Scan for the cell matching the given text and deliver its (X, Y) coordinate at center. 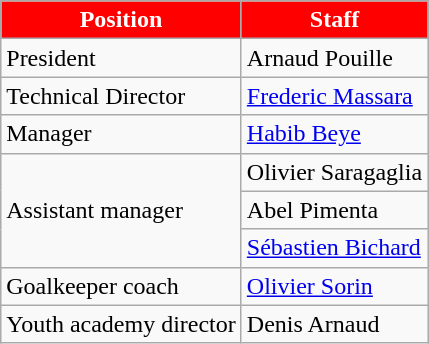
Technical Director (122, 96)
Manager (122, 134)
Abel Pimenta (334, 210)
Arnaud Pouille (334, 58)
Assistant manager (122, 210)
Denis Arnaud (334, 324)
Habib Beye (334, 134)
Youth academy director (122, 324)
Sébastien Bichard (334, 248)
Position (122, 20)
Goalkeeper coach (122, 286)
President (122, 58)
Olivier Sorin (334, 286)
Olivier Saragaglia (334, 172)
Staff (334, 20)
Frederic Massara (334, 96)
